Return (x, y) of the center of cell containing provided text 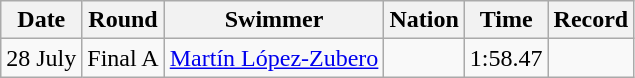
Swimmer (274, 20)
Final A (123, 58)
Round (123, 20)
Martín López-Zubero (274, 58)
Nation (424, 20)
Time (506, 20)
1:58.47 (506, 58)
Date (42, 20)
Record (591, 20)
28 July (42, 58)
